From the cell containing the given text, extract its center point as (x, y) coordinate. 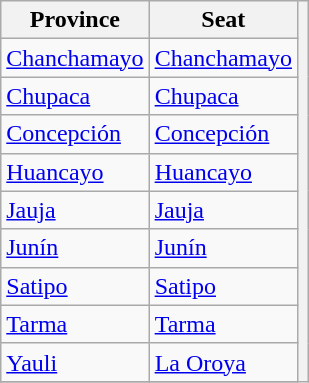
Seat (223, 20)
Province (75, 20)
La Oroya (223, 362)
Yauli (75, 362)
